Capture the cell that displays the provided text and extract its [x, y] central coordinate. 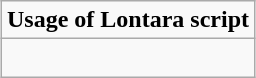
Usage of Lontara script [128, 20]
